Determine the (X, Y) coordinate at the center of the cell enclosing the given text.  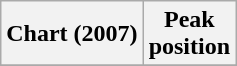
Peakposition (189, 34)
Chart (2007) (72, 34)
